Return the (x, y) coordinate for the center point of the cell that contains the specified text.  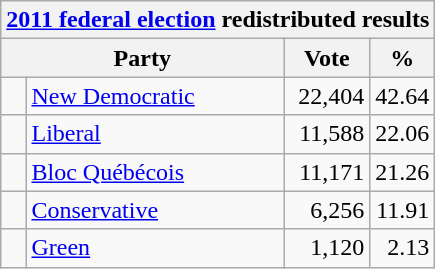
Conservative (155, 210)
22.06 (402, 134)
Party (142, 58)
21.26 (402, 172)
Green (155, 248)
42.64 (402, 96)
11,588 (327, 134)
Liberal (155, 134)
6,256 (327, 210)
11,171 (327, 172)
2011 federal election redistributed results (218, 20)
2.13 (402, 248)
22,404 (327, 96)
11.91 (402, 210)
1,120 (327, 248)
Bloc Québécois (155, 172)
% (402, 58)
New Democratic (155, 96)
Vote (327, 58)
